Pinpoint the cell where the given text exists, returning its [X, Y] midpoint coordinate. 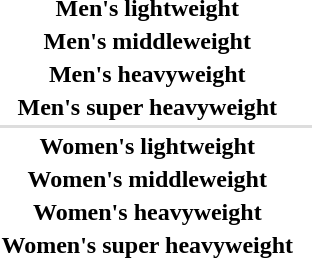
Women's heavyweight [148, 212]
Women's middleweight [148, 179]
Women's lightweight [148, 146]
Men's super heavyweight [148, 107]
Men's heavyweight [148, 74]
Men's middleweight [148, 41]
